Locate the cell with the specified text and output its [X, Y] center coordinate. 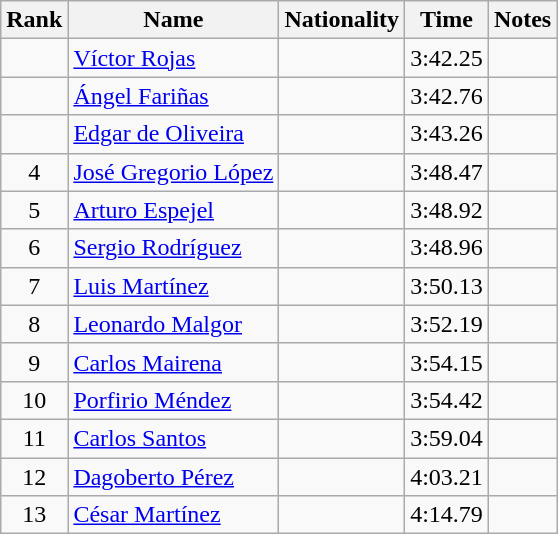
Time [447, 20]
3:59.04 [447, 438]
Carlos Mairena [174, 362]
8 [34, 324]
Nationality [342, 20]
Name [174, 20]
4:03.21 [447, 477]
José Gregorio López [174, 172]
3:54.15 [447, 362]
Arturo Espejel [174, 210]
6 [34, 248]
Leonardo Malgor [174, 324]
Porfirio Méndez [174, 400]
Ángel Fariñas [174, 96]
César Martínez [174, 515]
3:42.25 [447, 58]
9 [34, 362]
3:48.47 [447, 172]
5 [34, 210]
3:54.42 [447, 400]
Notes [522, 20]
3:48.96 [447, 248]
10 [34, 400]
3:50.13 [447, 286]
Rank [34, 20]
Dagoberto Pérez [174, 477]
7 [34, 286]
Edgar de Oliveira [174, 134]
11 [34, 438]
3:52.19 [447, 324]
3:43.26 [447, 134]
3:42.76 [447, 96]
Luis Martínez [174, 286]
4:14.79 [447, 515]
12 [34, 477]
Carlos Santos [174, 438]
13 [34, 515]
Víctor Rojas [174, 58]
4 [34, 172]
3:48.92 [447, 210]
Sergio Rodríguez [174, 248]
